Scan for the cell matching the given text and deliver its (x, y) coordinate at center. 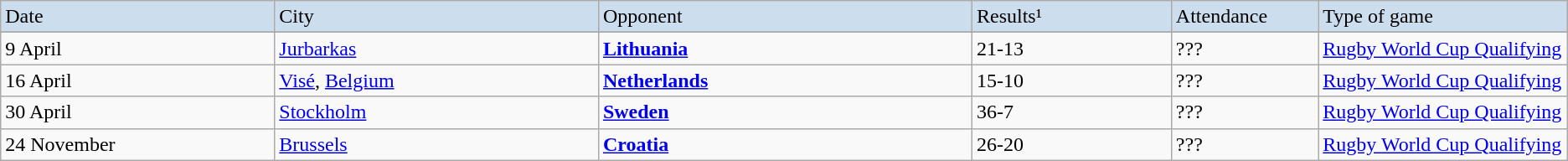
26-20 (1071, 144)
Attendance (1245, 17)
9 April (137, 49)
21-13 (1071, 49)
Netherlands (785, 80)
16 April (137, 80)
36-7 (1071, 112)
Sweden (785, 112)
24 November (137, 144)
Results¹ (1071, 17)
Visé, Belgium (437, 80)
Type of game (1442, 17)
15-10 (1071, 80)
Brussels (437, 144)
Date (137, 17)
Croatia (785, 144)
Stockholm (437, 112)
Opponent (785, 17)
Jurbarkas (437, 49)
30 April (137, 112)
City (437, 17)
Lithuania (785, 49)
